Extract the (X, Y) coordinate from the center of the cell holding the provided text.  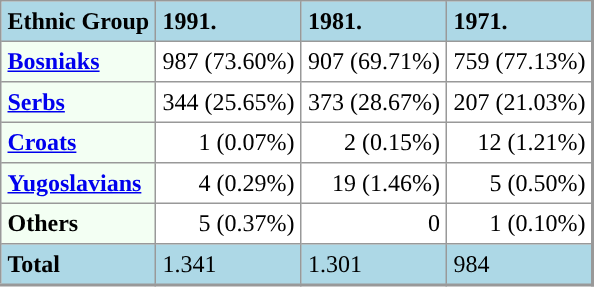
Yugoslavians (78, 183)
19 (1.46%) (374, 183)
373 (28.67%) (374, 102)
759 (77.13%) (520, 61)
5 (0.50%) (520, 183)
Bosniaks (78, 61)
5 (0.37%) (228, 223)
1.301 (374, 264)
Ethnic Group (78, 21)
Others (78, 223)
1 (0.07%) (228, 142)
907 (69.71%) (374, 61)
4 (0.29%) (228, 183)
1981. (374, 21)
1 (0.10%) (520, 223)
Serbs (78, 102)
987 (73.60%) (228, 61)
1971. (520, 21)
1991. (228, 21)
1.341 (228, 264)
207 (21.03%) (520, 102)
2 (0.15%) (374, 142)
344 (25.65%) (228, 102)
984 (520, 264)
0 (374, 223)
Croats (78, 142)
12 (1.21%) (520, 142)
Total (78, 264)
